Determine the (X, Y) coordinate at the center of the cell enclosing the given text.  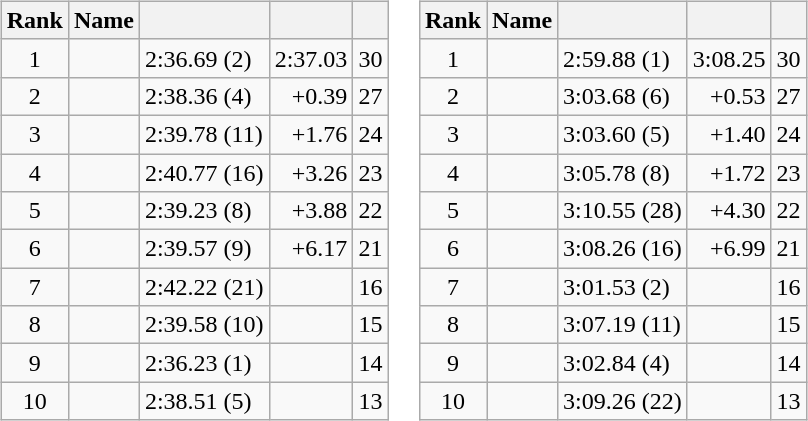
+0.53 (729, 96)
2:36.69 (2) (204, 58)
2:40.77 (16) (204, 173)
2:36.23 (1) (204, 363)
3:02.84 (4) (623, 363)
2:39.58 (10) (204, 325)
3:08.26 (16) (623, 249)
2:39.57 (9) (204, 249)
+1.40 (729, 134)
3:09.26 (22) (623, 401)
2:38.36 (4) (204, 96)
3:01.53 (2) (623, 287)
+3.88 (311, 211)
2:37.03 (311, 58)
2:39.23 (8) (204, 211)
+3.26 (311, 173)
+4.30 (729, 211)
2:38.51 (5) (204, 401)
3:10.55 (28) (623, 211)
2:39.78 (11) (204, 134)
3:08.25 (729, 58)
+6.17 (311, 249)
+0.39 (311, 96)
2:59.88 (1) (623, 58)
3:03.60 (5) (623, 134)
2:42.22 (21) (204, 287)
+6.99 (729, 249)
3:07.19 (11) (623, 325)
3:05.78 (8) (623, 173)
+1.76 (311, 134)
3:03.68 (6) (623, 96)
+1.72 (729, 173)
